Locate the cell with the specified text and output its [x, y] center coordinate. 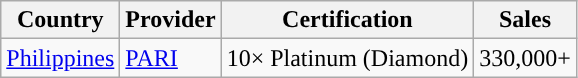
10× Platinum (Diamond) [348, 58]
Certification [348, 20]
330,000+ [526, 58]
Country [60, 20]
Philippines [60, 58]
Sales [526, 20]
Provider [170, 20]
PARI [170, 58]
